For the text-containing cell, return its midpoint in (X, Y) coordinate format. 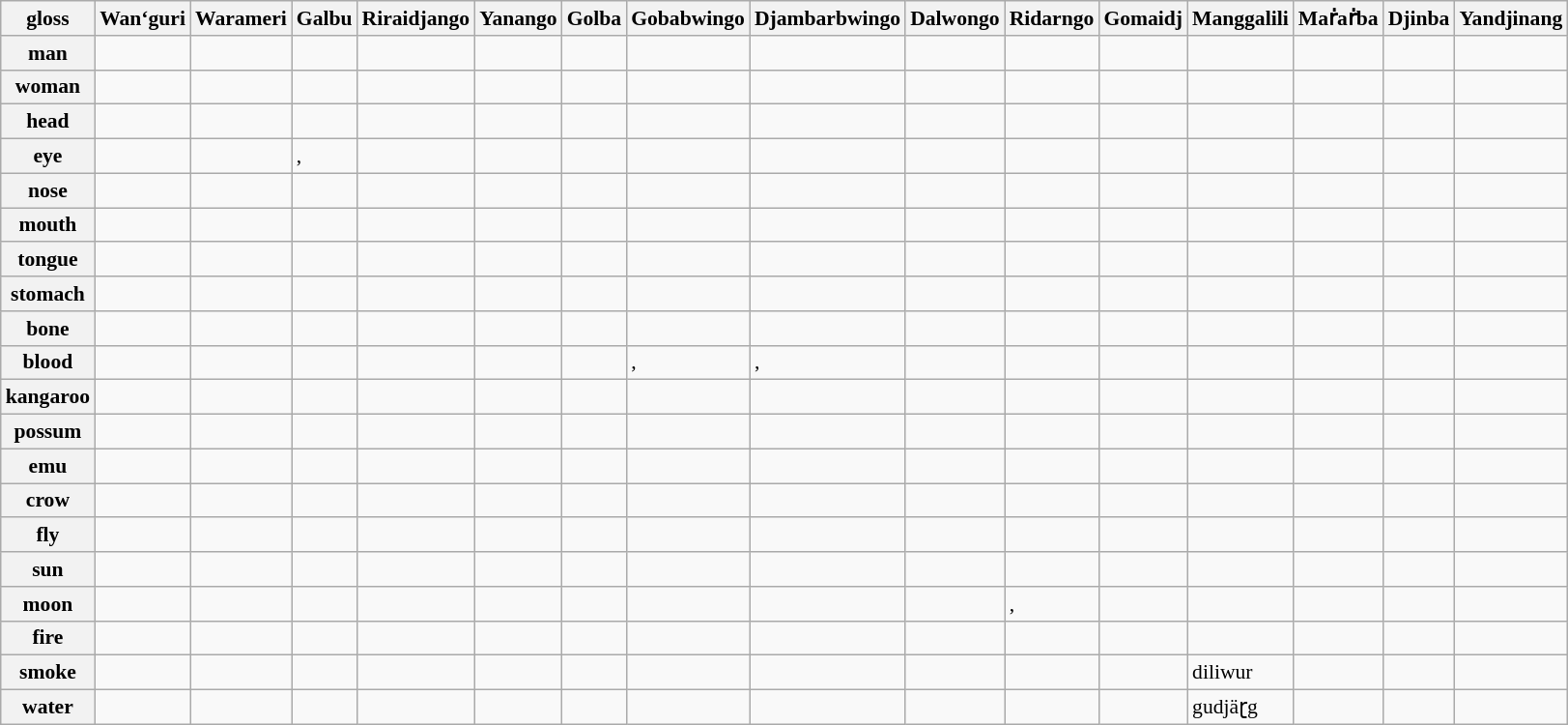
smoke (48, 673)
Golba (595, 18)
blood (48, 362)
Warameri (242, 18)
fly (48, 536)
bone (48, 329)
Galbu (325, 18)
moon (48, 604)
Wan‘guri (143, 18)
stomach (48, 294)
Gobabwingo (688, 18)
water (48, 708)
Dalwongo (955, 18)
nose (48, 190)
kangaroo (48, 397)
tongue (48, 260)
gudjäɽg (1240, 708)
Ridarngo (1052, 18)
emu (48, 466)
sun (48, 569)
Yanango (518, 18)
crow (48, 501)
gloss (48, 18)
head (48, 122)
diliwur (1240, 673)
woman (48, 87)
possum (48, 432)
man (48, 53)
Gomaidj (1143, 18)
Djinba (1419, 18)
Riraidjango (416, 18)
Yandjinang (1511, 18)
fire (48, 638)
Manggalili (1240, 18)
Djambarbwingo (827, 18)
mouth (48, 225)
Maṙaṙba (1339, 18)
eye (48, 157)
